Extract the [x, y] coordinate from the center of the cell holding the provided text.  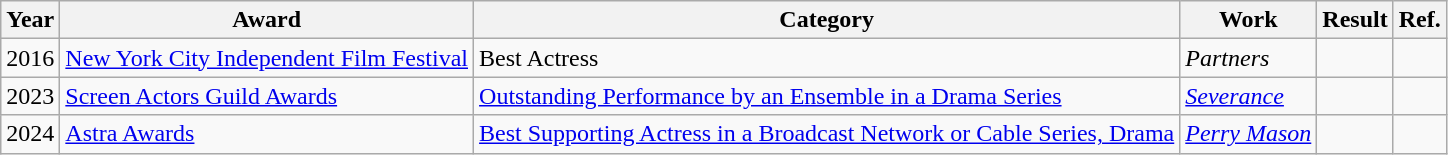
Work [1248, 20]
2024 [30, 134]
Severance [1248, 96]
Award [267, 20]
Year [30, 20]
Ref. [1420, 20]
Outstanding Performance by an Ensemble in a Drama Series [827, 96]
2023 [30, 96]
Category [827, 20]
2016 [30, 58]
Best Actress [827, 58]
Best Supporting Actress in a Broadcast Network or Cable Series, Drama [827, 134]
Screen Actors Guild Awards [267, 96]
Astra Awards [267, 134]
Perry Mason [1248, 134]
Result [1355, 20]
New York City Independent Film Festival [267, 58]
Partners [1248, 58]
